Return [x, y] of the center of cell containing provided text 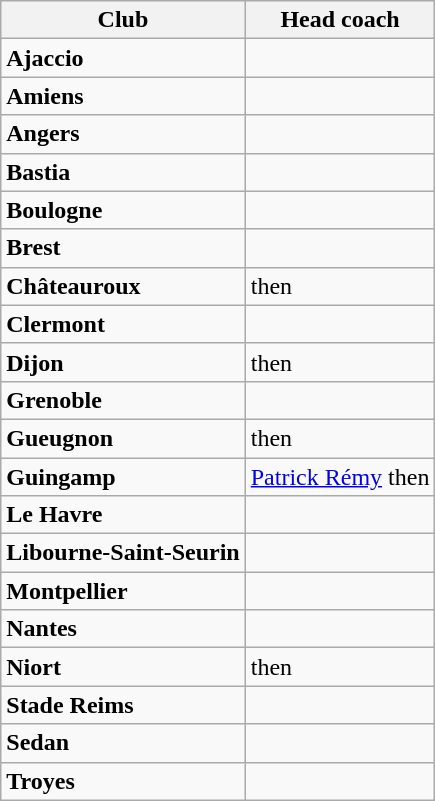
Niort [123, 667]
Troyes [123, 781]
Angers [123, 134]
Libourne-Saint-Seurin [123, 553]
Nantes [123, 629]
Boulogne [123, 210]
Gueugnon [123, 438]
Patrick Rémy then [340, 477]
Club [123, 20]
Grenoble [123, 400]
Head coach [340, 20]
Bastia [123, 172]
Ajaccio [123, 58]
Guingamp [123, 477]
Clermont [123, 324]
Le Havre [123, 515]
Amiens [123, 96]
Sedan [123, 743]
Brest [123, 248]
Montpellier [123, 591]
Stade Reims [123, 705]
Châteauroux [123, 286]
Dijon [123, 362]
